Pinpoint the cell where the given text exists, returning its (X, Y) midpoint coordinate. 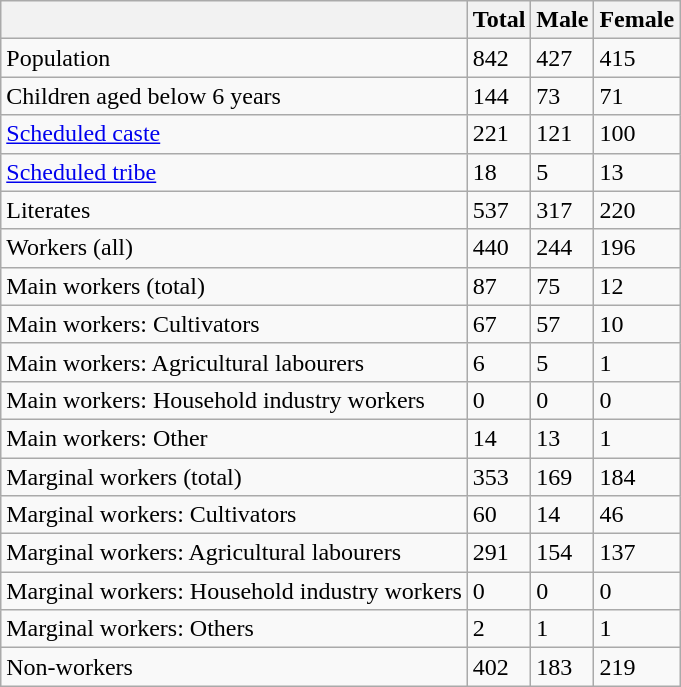
Marginal workers (total) (234, 477)
842 (499, 58)
Female (637, 20)
169 (562, 477)
87 (499, 286)
154 (562, 553)
353 (499, 477)
Marginal workers: Household industry workers (234, 591)
Main workers: Cultivators (234, 324)
220 (637, 210)
Population (234, 58)
67 (499, 324)
Total (499, 20)
Main workers: Household industry workers (234, 400)
60 (499, 515)
Male (562, 20)
196 (637, 248)
184 (637, 477)
100 (637, 134)
Main workers (total) (234, 286)
Scheduled caste (234, 134)
427 (562, 58)
Main workers: Other (234, 438)
57 (562, 324)
71 (637, 96)
183 (562, 667)
10 (637, 324)
291 (499, 553)
317 (562, 210)
244 (562, 248)
Non-workers (234, 667)
537 (499, 210)
137 (637, 553)
Literates (234, 210)
Main workers: Agricultural labourers (234, 362)
12 (637, 286)
121 (562, 134)
6 (499, 362)
75 (562, 286)
415 (637, 58)
221 (499, 134)
Marginal workers: Cultivators (234, 515)
2 (499, 629)
Workers (all) (234, 248)
Scheduled tribe (234, 172)
219 (637, 667)
Children aged below 6 years (234, 96)
18 (499, 172)
144 (499, 96)
73 (562, 96)
46 (637, 515)
440 (499, 248)
402 (499, 667)
Marginal workers: Agricultural labourers (234, 553)
Marginal workers: Others (234, 629)
